Return the [x, y] coordinate for the center point of the cell that contains the specified text.  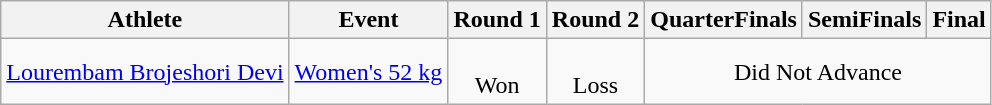
SemiFinals [864, 20]
Round 2 [595, 20]
Event [368, 20]
Did Not Advance [818, 72]
Athlete [145, 20]
Round 1 [497, 20]
QuarterFinals [724, 20]
Lourembam Brojeshori Devi [145, 72]
Women's 52 kg [368, 72]
Loss [595, 72]
Final [959, 20]
Won [497, 72]
